Output the (x, y) coordinate of the center of the cell containing the given text.  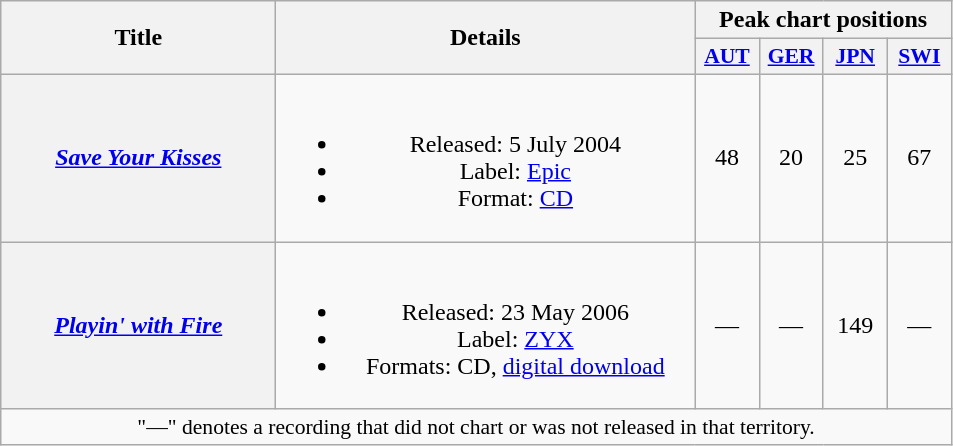
SWI (919, 57)
Peak chart positions (823, 20)
Save Your Kisses (138, 158)
GER (791, 57)
"—" denotes a recording that did not chart or was not released in that territory. (476, 427)
JPN (855, 57)
67 (919, 158)
20 (791, 158)
Title (138, 38)
25 (855, 158)
149 (855, 326)
AUT (727, 57)
Playin' with Fire (138, 326)
Released: 23 May 2006Label: ZYXFormats: CD, digital download (486, 326)
Details (486, 38)
Released: 5 July 2004Label: EpicFormat: CD (486, 158)
48 (727, 158)
